Locate the cell with the specified text and output its (X, Y) center coordinate. 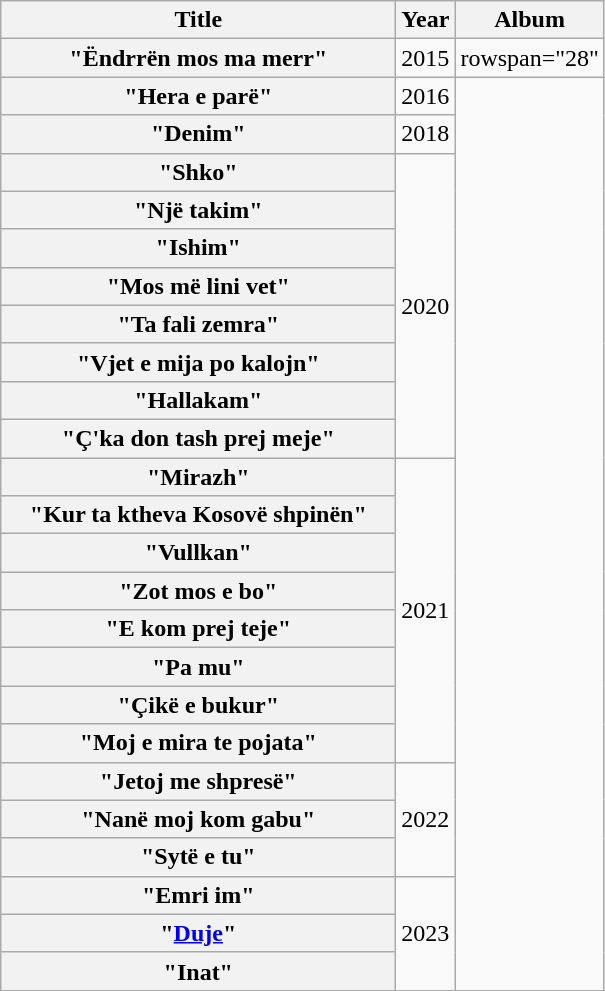
"Vullkan" (198, 553)
"Ëndrrën mos ma merr" (198, 58)
2018 (426, 134)
"Një takim" (198, 210)
2023 (426, 933)
"Hera e parë" (198, 96)
"Çikë e bukur" (198, 705)
"Ta fali zemra" (198, 324)
"Nanë moj kom gabu" (198, 819)
"Moj e mira te pojata" (198, 743)
"Shko" (198, 172)
"Emri im" (198, 895)
2016 (426, 96)
rowspan="28" (530, 58)
"Denim" (198, 134)
2022 (426, 819)
"Inat" (198, 971)
Album (530, 20)
"Duje" (198, 933)
"Sytë e tu" (198, 857)
"Jetoj me shpresë" (198, 781)
"Ç'ka don tash prej meje" (198, 438)
"Kur ta ktheva Kosovë shpinën" (198, 515)
"Hallakam" (198, 400)
"Mos më lini vet" (198, 286)
Year (426, 20)
"Mirazh" (198, 477)
2015 (426, 58)
Title (198, 20)
2021 (426, 610)
"Ishim" (198, 248)
"E kom prej teje" (198, 629)
"Vjet e mija po kalojn" (198, 362)
"Pa mu" (198, 667)
2020 (426, 305)
"Zot mos e bo" (198, 591)
